Locate the cell with the specified text and output its (x, y) center coordinate. 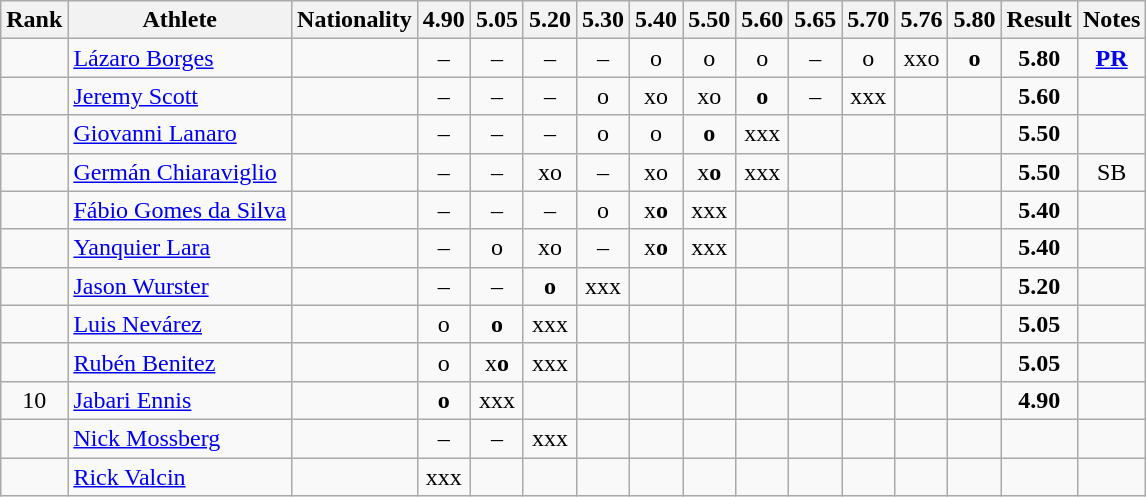
10 (34, 400)
Athlete (180, 20)
Rank (34, 20)
Rick Valcin (180, 477)
Fábio Gomes da Silva (180, 210)
Nick Mossberg (180, 438)
Nationality (355, 20)
Jason Wurster (180, 286)
Lázaro Borges (180, 58)
Giovanni Lanaro (180, 134)
PR (1111, 58)
Notes (1111, 20)
Jabari Ennis (180, 400)
Germán Chiaraviglio (180, 172)
Yanquier Lara (180, 248)
5.76 (922, 20)
Jeremy Scott (180, 96)
xxo (922, 58)
5.30 (602, 20)
5.70 (868, 20)
Luis Nevárez (180, 324)
SB (1111, 172)
5.65 (816, 20)
Rubén Benitez (180, 362)
Result (1039, 20)
